Scan for the cell matching the given text and deliver its (X, Y) coordinate at center. 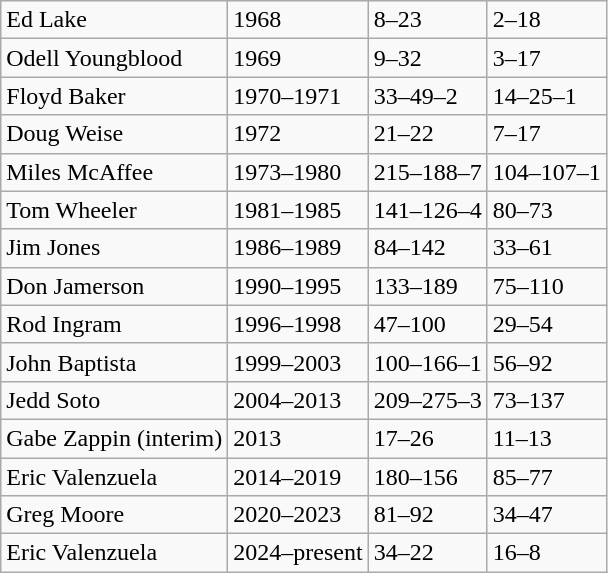
84–142 (428, 248)
Jim Jones (114, 248)
1999–2003 (298, 362)
3–17 (546, 58)
34–47 (546, 515)
215–188–7 (428, 172)
209–275–3 (428, 400)
1996–1998 (298, 324)
100–166–1 (428, 362)
81–92 (428, 515)
141–126–4 (428, 210)
11–13 (546, 438)
8–23 (428, 20)
1990–1995 (298, 286)
Floyd Baker (114, 96)
Don Jamerson (114, 286)
47–100 (428, 324)
2014–2019 (298, 477)
1972 (298, 134)
2–18 (546, 20)
2020–2023 (298, 515)
John Baptista (114, 362)
1969 (298, 58)
56–92 (546, 362)
21–22 (428, 134)
9–32 (428, 58)
33–49–2 (428, 96)
85–77 (546, 477)
7–17 (546, 134)
Jedd Soto (114, 400)
Tom Wheeler (114, 210)
1986–1989 (298, 248)
Greg Moore (114, 515)
133–189 (428, 286)
1981–1985 (298, 210)
2024–present (298, 553)
Odell Youngblood (114, 58)
2004–2013 (298, 400)
2013 (298, 438)
Ed Lake (114, 20)
80–73 (546, 210)
34–22 (428, 553)
1973–1980 (298, 172)
33–61 (546, 248)
Gabe Zappin (interim) (114, 438)
75–110 (546, 286)
Rod Ingram (114, 324)
Miles McAffee (114, 172)
73–137 (546, 400)
17–26 (428, 438)
16–8 (546, 553)
Doug Weise (114, 134)
1970–1971 (298, 96)
1968 (298, 20)
29–54 (546, 324)
14–25–1 (546, 96)
180–156 (428, 477)
104–107–1 (546, 172)
